Pinpoint the cell where the given text exists, returning its (X, Y) midpoint coordinate. 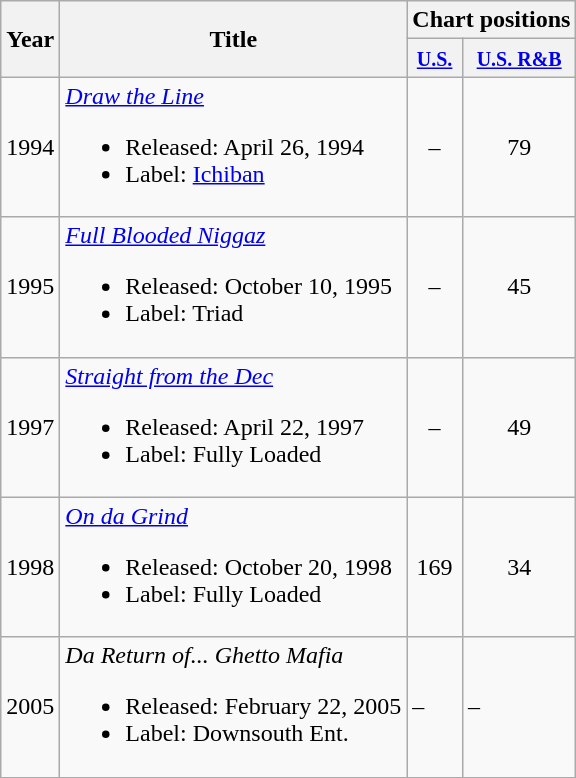
Da Return of... Ghetto MafiaReleased: February 22, 2005Label: Downsouth Ent. (234, 707)
1995 (30, 287)
1994 (30, 147)
34 (519, 567)
Full Blooded NiggazReleased: October 10, 1995Label: Triad (234, 287)
1998 (30, 567)
Straight from the DecReleased: April 22, 1997Label: Fully Loaded (234, 427)
On da GrindReleased: October 20, 1998Label: Fully Loaded (234, 567)
Chart positions (492, 20)
49 (519, 427)
2005 (30, 707)
169 (435, 567)
Draw the LineReleased: April 26, 1994Label: Ichiban (234, 147)
Year (30, 39)
Title (234, 39)
1997 (30, 427)
U.S. R&B (519, 58)
79 (519, 147)
45 (519, 287)
U.S. (435, 58)
